Determine the (x, y) coordinate at the center of the cell enclosing the given text.  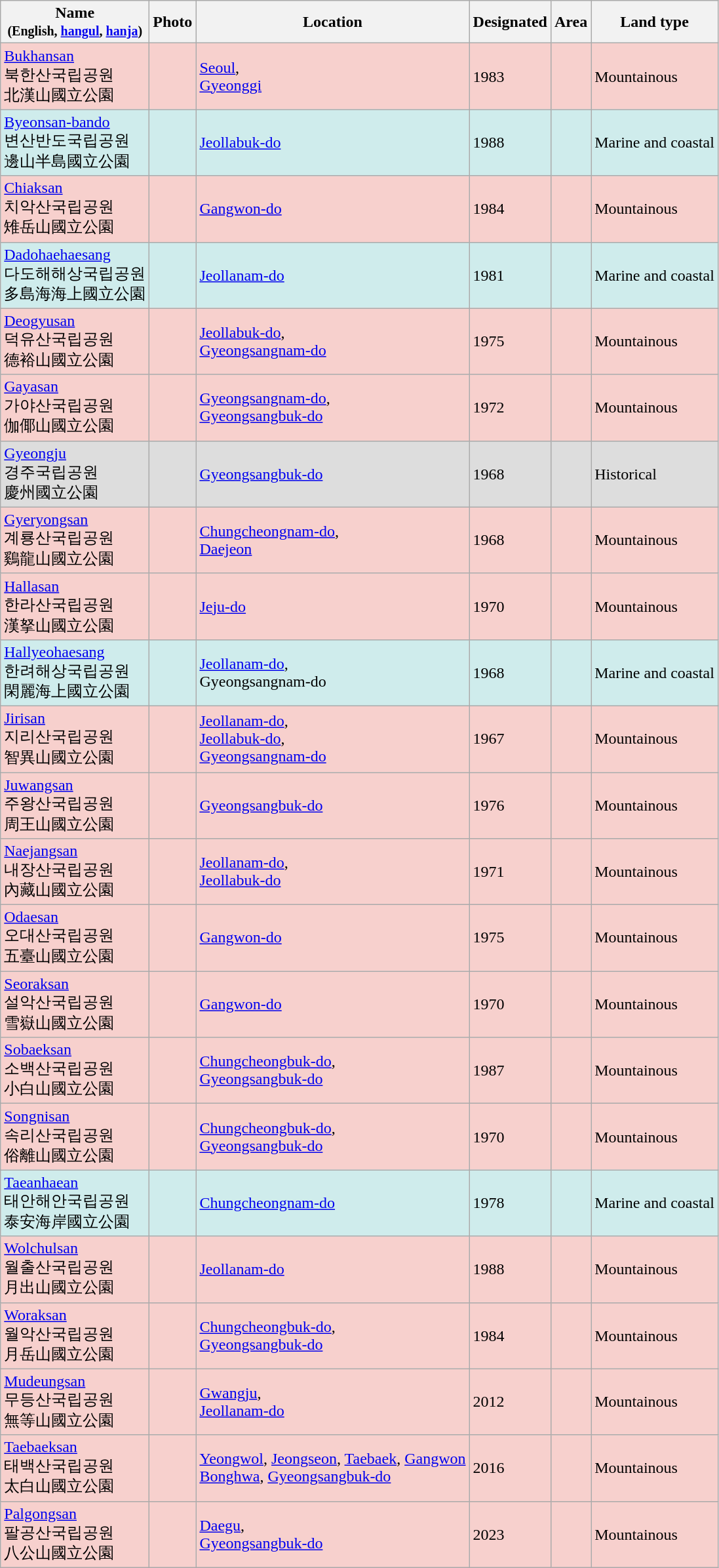
Name(English, hangul, hanja) (75, 22)
Hallyeohaesang한려해상국립공원閑麗海上國立公園 (75, 673)
Jeollanam-do,Gyeongsangnam-do (333, 673)
Jirisan지리산국립공원智異山國立公園 (75, 738)
Woraksan월악산국립공원月岳山國立公園 (75, 1335)
Seoul,Gyeonggi (333, 76)
Odaesan오대산국립공원五臺山國立公園 (75, 938)
Palgongsan팔공산국립공원八公山國立公園 (75, 1535)
Songnisan속리산국립공원俗離山國立公園 (75, 1137)
Jeollabuk-do,Gyeongsangnam-do (333, 341)
Jeollabuk-do (333, 143)
Designated (510, 22)
2023 (510, 1535)
Photo (173, 22)
Location (333, 22)
1976 (510, 805)
Deogyusan덕유산국립공원德裕山國立公園 (75, 341)
Area (570, 22)
Naejangsan내장산국립공원內藏山國立公園 (75, 872)
Chungcheongnam-do (333, 1203)
1978 (510, 1203)
Jeju-do (333, 606)
Bukhansan북한산국립공원 北漢山國立公園 (75, 76)
1981 (510, 275)
Wolchulsan월출산국립공원月出山國立公園 (75, 1270)
Taebaeksan태백산국립공원 太白山國立公園 (75, 1468)
Chiaksan치악산국립공원雉岳山國立公園 (75, 209)
Daegu,Gyeongsangbuk-do (333, 1535)
1983 (510, 76)
Historical (655, 473)
1972 (510, 408)
Mudeungsan무등산국립공원無等山國立公園 (75, 1402)
Taeanhaean태안해안국립공원泰安海岸國立公園 (75, 1203)
Chungcheongnam-do,Daejeon (333, 540)
Juwangsan주왕산국립공원周王山國立公園 (75, 805)
Sobaeksan소백산국립공원小白山國立公園 (75, 1070)
Gyeongju경주국립공원慶州國立公園 (75, 473)
2012 (510, 1402)
2016 (510, 1468)
Gayasan가야산국립공원伽倻山國立公園 (75, 408)
Gyeryongsan계룡산국립공원鷄龍山國立公園 (75, 540)
Byeonsan-bando변산반도국립공원邊山半島國立公園 (75, 143)
Yeongwol, Jeongseon, Taebaek, GangwonBonghwa, Gyeongsangbuk-do (333, 1468)
Gwangju,Jeollanam-do (333, 1402)
Gyeongsangnam-do,Gyeongsangbuk-do (333, 408)
Dadohaehaesang다도해해상국립공원多島海海上國立公園 (75, 275)
1971 (510, 872)
1987 (510, 1070)
Seoraksan설악산국립공원雪嶽山國立公園 (75, 1005)
1967 (510, 738)
Jeollanam-do,Jeollabuk-do,Gyeongsangnam-do (333, 738)
Hallasan한라산국립공원漢拏山國立公園 (75, 606)
Land type (655, 22)
Jeollanam-do,Jeollabuk-do (333, 872)
